Extract the [X, Y] coordinate from the center of the cell holding the provided text.  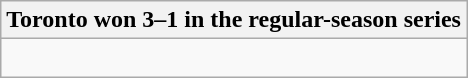
Toronto won 3–1 in the regular-season series [234, 20]
